Provide the (x, y) coordinate of the cell's center where the given text is located.  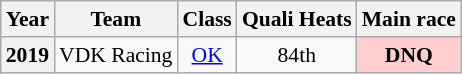
Team (116, 19)
Quali Heats (297, 19)
DNQ (409, 55)
VDK Racing (116, 55)
84th (297, 55)
OK (206, 55)
Class (206, 19)
Main race (409, 19)
Year (28, 19)
2019 (28, 55)
